For the text-containing cell, return its midpoint in [X, Y] coordinate format. 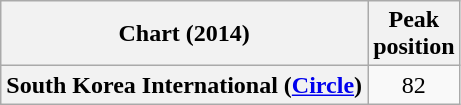
82 [414, 85]
Peakposition [414, 34]
Chart (2014) [184, 34]
South Korea International (Circle) [184, 85]
